Determine the [x, y] coordinate at the center of the cell enclosing the given text.  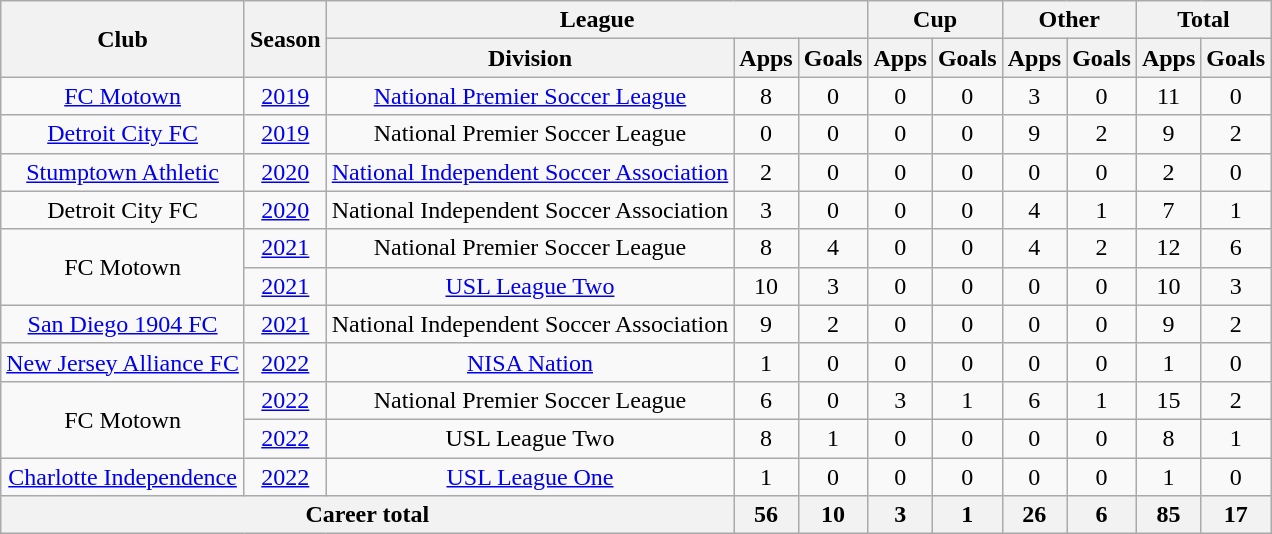
League [597, 20]
NISA Nation [530, 362]
56 [766, 515]
New Jersey Alliance FC [123, 362]
Other [1069, 20]
Division [530, 58]
17 [1236, 515]
15 [1168, 400]
Season [285, 39]
Total [1203, 20]
USL League One [530, 477]
12 [1168, 248]
85 [1168, 515]
Charlotte Independence [123, 477]
Cup [935, 20]
Career total [368, 515]
Stumptown Athletic [123, 172]
7 [1168, 210]
San Diego 1904 FC [123, 324]
11 [1168, 96]
26 [1034, 515]
Club [123, 39]
